Return the (x, y) coordinate for the center point of the cell that contains the specified text.  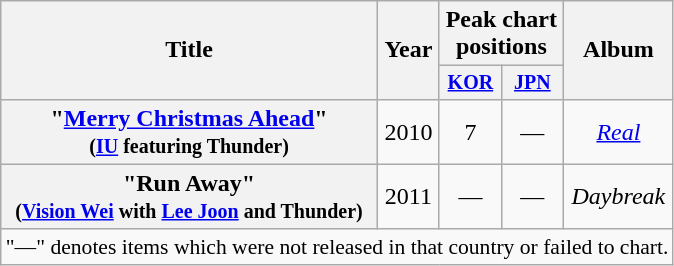
2011 (408, 196)
"—" denotes items which were not released in that country or failed to chart. (338, 247)
2010 (408, 132)
Album (618, 50)
Title (190, 50)
Year (408, 50)
"Merry Christmas Ahead"(IU featuring Thunder) (190, 132)
JPN (532, 82)
7 (470, 132)
"Run Away"(Vision Wei with Lee Joon and Thunder) (190, 196)
Daybreak (618, 196)
Peak chart positions (501, 34)
Real (618, 132)
KOR (470, 82)
